From the cell containing the given text, extract its center point as (X, Y) coordinate. 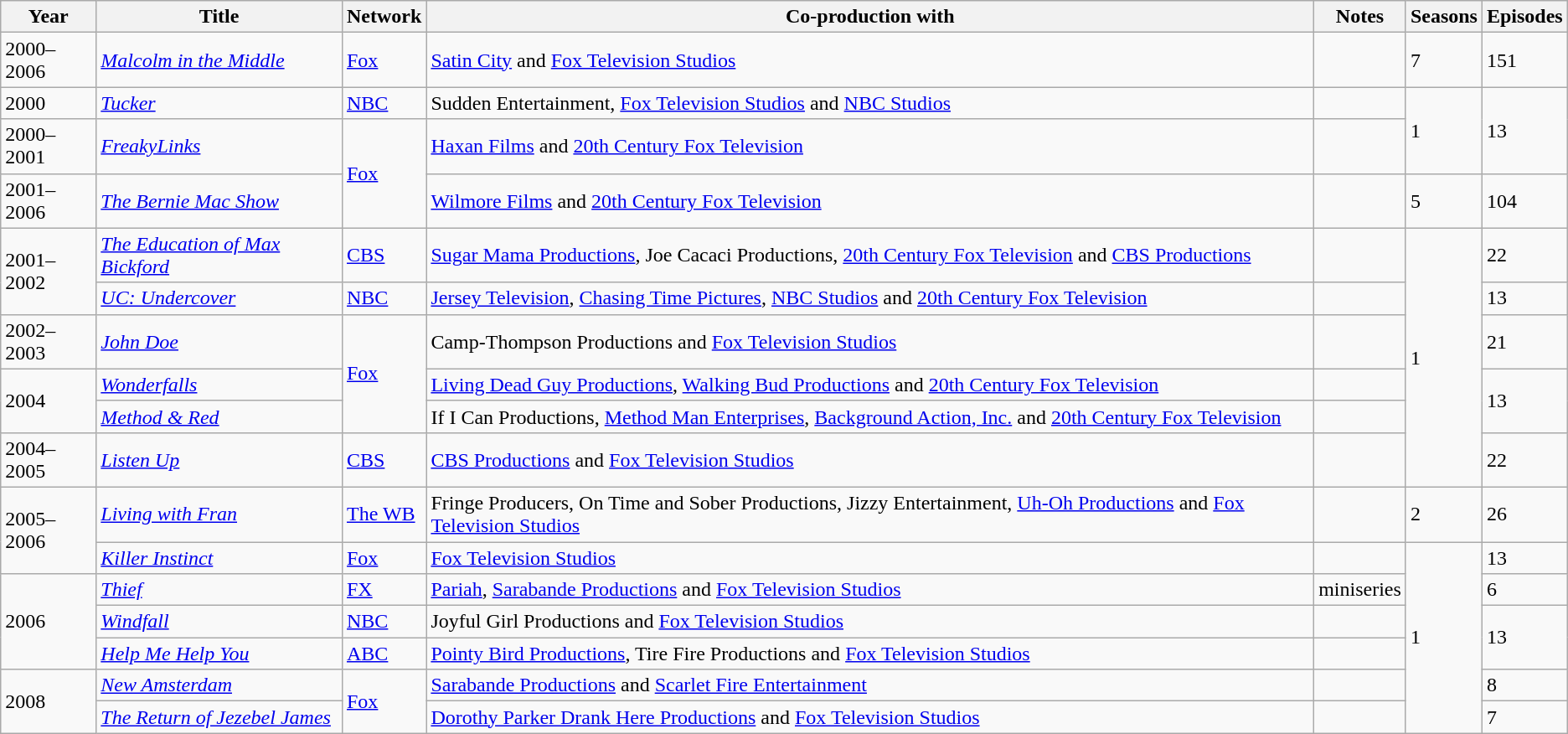
2001–2006 (49, 201)
2008 (49, 701)
Episodes (1524, 17)
2004–2005 (49, 459)
Dorothy Parker Drank Here Productions and Fox Television Studios (870, 717)
miniseries (1360, 590)
Living Dead Guy Productions, Walking Bud Productions and 20th Century Fox Television (870, 385)
Fringe Producers, On Time and Sober Productions, Jizzy Entertainment, Uh-Oh Productions and Fox Television Studios (870, 514)
151 (1524, 60)
Co-production with (870, 17)
2 (1444, 514)
Listen Up (219, 459)
Jersey Television, Chasing Time Pictures, NBC Studios and 20th Century Fox Television (870, 298)
Year (49, 17)
2000–2006 (49, 60)
Notes (1360, 17)
Tucker (219, 103)
2006 (49, 622)
The Return of Jezebel James (219, 717)
Wilmore Films and 20th Century Fox Television (870, 201)
2005–2006 (49, 530)
2001–2002 (49, 271)
If I Can Productions, Method Man Enterprises, Background Action, Inc. and 20th Century Fox Television (870, 416)
Camp-Thompson Productions and Fox Television Studios (870, 342)
ABC (384, 654)
The WB (384, 514)
2000 (49, 103)
Killer Instinct (219, 557)
Malcolm in the Middle (219, 60)
Help Me Help You (219, 654)
Pointy Bird Productions, Tire Fire Productions and Fox Television Studios (870, 654)
Title (219, 17)
Haxan Films and 20th Century Fox Television (870, 146)
Windfall (219, 622)
6 (1524, 590)
Satin City and Fox Television Studios (870, 60)
Sarabande Productions and Scarlet Fire Entertainment (870, 685)
2002–2003 (49, 342)
2004 (49, 401)
Fox Television Studios (870, 557)
UC: Undercover (219, 298)
The Education of Max Bickford (219, 255)
CBS Productions and Fox Television Studios (870, 459)
Sudden Entertainment, Fox Television Studios and NBC Studios (870, 103)
John Doe (219, 342)
FreakyLinks (219, 146)
The Bernie Mac Show (219, 201)
Thief (219, 590)
21 (1524, 342)
Network (384, 17)
8 (1524, 685)
Living with Fran (219, 514)
FX (384, 590)
Method & Red (219, 416)
104 (1524, 201)
26 (1524, 514)
Sugar Mama Productions, Joe Cacaci Productions, 20th Century Fox Television and CBS Productions (870, 255)
2000–2001 (49, 146)
Wonderfalls (219, 385)
5 (1444, 201)
Joyful Girl Productions and Fox Television Studios (870, 622)
Pariah, Sarabande Productions and Fox Television Studios (870, 590)
Seasons (1444, 17)
New Amsterdam (219, 685)
